Provide the (x, y) coordinate of the cell's center where the given text is located.  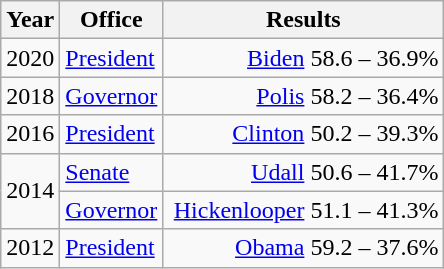
Clinton 50.2 – 39.3% (304, 134)
2020 (30, 58)
2018 (30, 96)
Biden 58.6 – 36.9% (304, 58)
2016 (30, 134)
Polis 58.2 – 36.4% (304, 96)
2014 (30, 191)
2012 (30, 248)
Results (304, 20)
Hickenlooper 51.1 – 41.3% (304, 210)
Obama 59.2 – 37.6% (304, 248)
Year (30, 20)
Senate (112, 172)
Office (112, 20)
Udall 50.6 – 41.7% (304, 172)
